Capture the cell that displays the provided text and extract its [x, y] central coordinate. 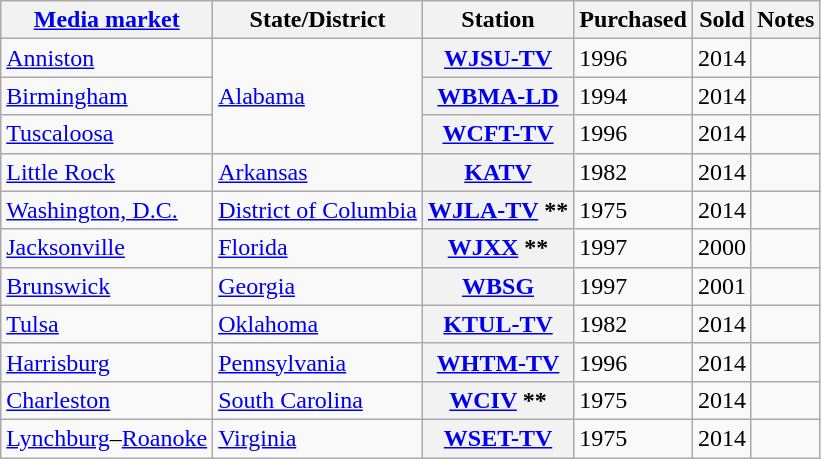
KATV [498, 172]
Lynchburg–Roanoke [107, 438]
WCIV ** [498, 400]
WHTM-TV [498, 362]
Harrisburg [107, 362]
Sold [722, 20]
WCFT-TV [498, 134]
Tuscaloosa [107, 134]
2001 [722, 286]
WJSU-TV [498, 58]
Purchased [634, 20]
Pennsylvania [318, 362]
Notes [785, 20]
WJXX ** [498, 248]
2000 [722, 248]
KTUL-TV [498, 324]
Brunswick [107, 286]
Washington, D.C. [107, 210]
Little Rock [107, 172]
District of Columbia [318, 210]
Jacksonville [107, 248]
WSET-TV [498, 438]
WBSG [498, 286]
Birmingham [107, 96]
Station [498, 20]
Tulsa [107, 324]
South Carolina [318, 400]
1994 [634, 96]
Charleston [107, 400]
Georgia [318, 286]
WJLA-TV ** [498, 210]
Oklahoma [318, 324]
Virginia [318, 438]
Media market [107, 20]
Anniston [107, 58]
WBMA-LD [498, 96]
Florida [318, 248]
Arkansas [318, 172]
State/District [318, 20]
Alabama [318, 96]
